Determine the [x, y] coordinate at the center of the cell enclosing the given text.  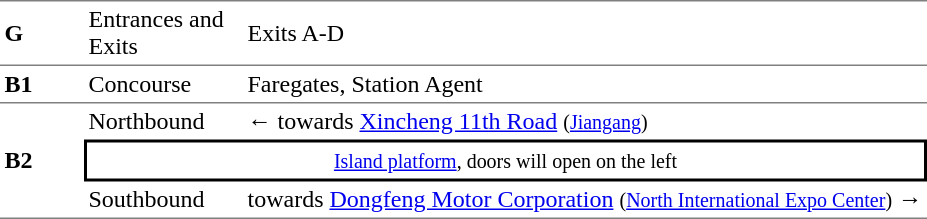
Island platform, doors will open on the left [506, 161]
Faregates, Station Agent [585, 85]
Exits A-D [585, 33]
B1 [42, 85]
G [42, 33]
← towards Xincheng 11th Road (Jiangang) [585, 122]
Concourse [164, 85]
Entrances and Exits [164, 33]
Northbound [164, 122]
